Provide the [X, Y] coordinate of the cell's center where the given text is located.  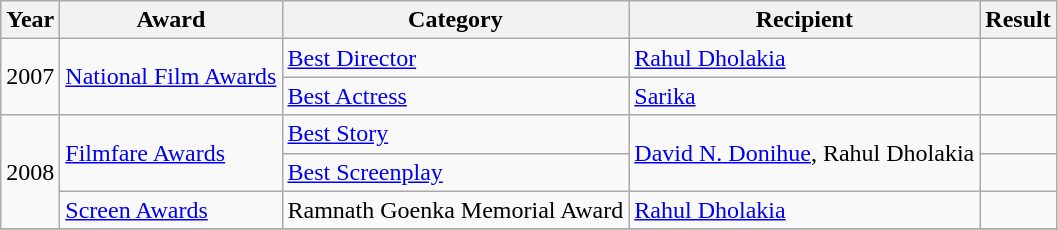
David N. Donihue, Rahul Dholakia [804, 153]
Filmfare Awards [171, 153]
Best Director [456, 58]
Screen Awards [171, 210]
Year [30, 20]
2007 [30, 77]
Sarika [804, 96]
Ramnath Goenka Memorial Award [456, 210]
Result [1018, 20]
National Film Awards [171, 77]
Best Screenplay [456, 172]
2008 [30, 172]
Category [456, 20]
Recipient [804, 20]
Award [171, 20]
Best Actress [456, 96]
Best Story [456, 134]
